Search for the cell housing the specified text and yield its (X, Y) center coordinate. 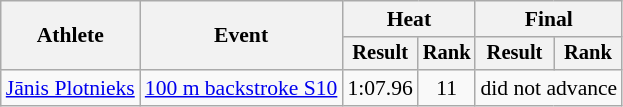
Jānis Plotnieks (70, 88)
Final (548, 19)
1:07.96 (380, 88)
did not advance (548, 88)
Heat (408, 19)
100 m backstroke S10 (242, 88)
Event (242, 36)
11 (447, 88)
Athlete (70, 36)
